Pinpoint the cell where the given text exists, returning its [x, y] midpoint coordinate. 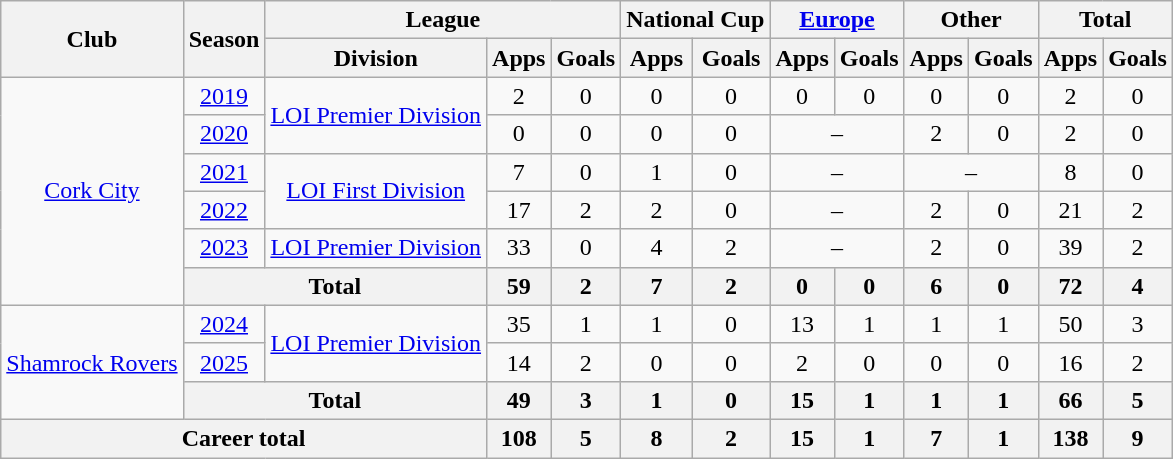
13 [802, 324]
14 [519, 362]
Club [92, 39]
Season [224, 39]
108 [519, 438]
66 [1070, 400]
39 [1070, 248]
Cork City [92, 191]
72 [1070, 286]
33 [519, 248]
Europe [837, 20]
Career total [244, 438]
League [443, 20]
49 [519, 400]
59 [519, 286]
2022 [224, 210]
National Cup [696, 20]
2020 [224, 134]
138 [1070, 438]
50 [1070, 324]
Other [971, 20]
2025 [224, 362]
LOI First Division [376, 191]
2021 [224, 172]
Shamrock Rovers [92, 362]
Division [376, 58]
35 [519, 324]
9 [1138, 438]
16 [1070, 362]
21 [1070, 210]
6 [936, 286]
2023 [224, 248]
2024 [224, 324]
17 [519, 210]
2019 [224, 96]
